Return [x, y] of the center of cell containing provided text 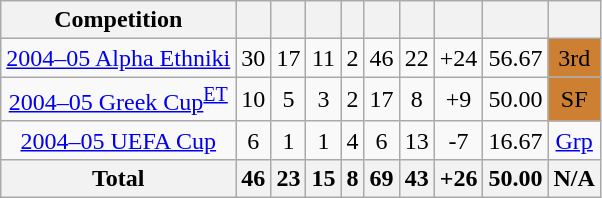
4 [352, 140]
N/A [574, 178]
Total [118, 178]
13 [416, 140]
SF [574, 100]
43 [416, 178]
22 [416, 58]
16.67 [516, 140]
30 [254, 58]
69 [382, 178]
+9 [458, 100]
Competition [118, 20]
Grp [574, 140]
+26 [458, 178]
10 [254, 100]
3 [324, 100]
2004–05 Alpha Ethniki [118, 58]
+24 [458, 58]
11 [324, 58]
3rd [574, 58]
-7 [458, 140]
2004–05 Greek CupET [118, 100]
2004–05 UEFA Cup [118, 140]
56.67 [516, 58]
5 [288, 100]
15 [324, 178]
23 [288, 178]
